From the cell containing the given text, extract its center point as [X, Y] coordinate. 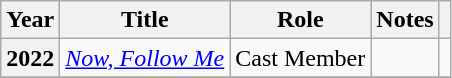
2022 [30, 58]
Year [30, 20]
Cast Member [300, 58]
Notes [405, 20]
Role [300, 20]
Title [145, 20]
Now, Follow Me [145, 58]
